Determine the [x, y] coordinate at the center of the cell enclosing the given text.  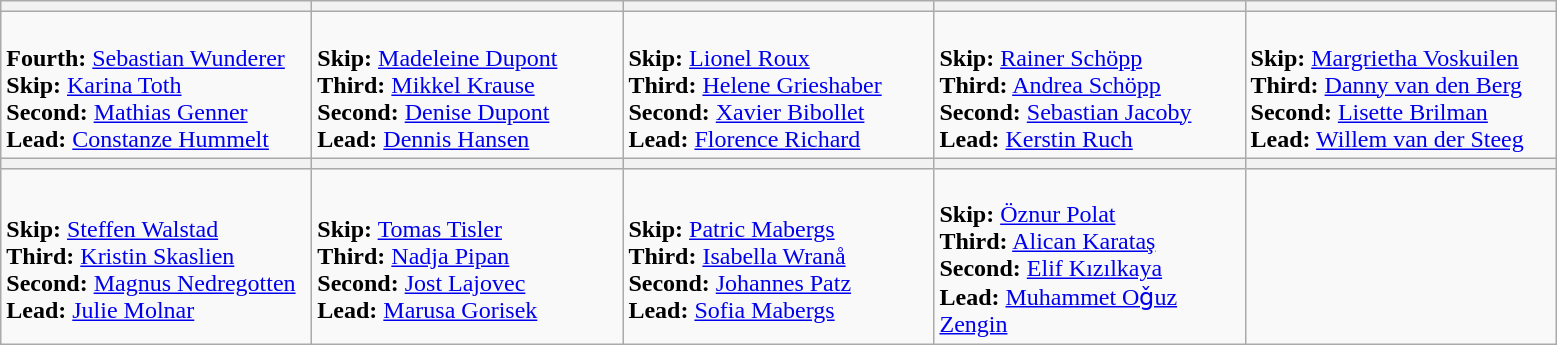
Skip: Patric Mabergs Third: Isabella Wranå Second: Johannes Patz Lead: Sofia Mabergs [778, 256]
Fourth: Sebastian Wunderer Skip: Karina Toth Second: Mathias Genner Lead: Constanze Hummelt [156, 85]
Skip: Madeleine Dupont Third: Mikkel Krause Second: Denise Dupont Lead: Dennis Hansen [468, 85]
Skip: Öznur Polat Third: Alican Karataş Second: Elif Kızılkaya Lead: Muhammet Oǧuz Zengin [1090, 256]
Skip: Rainer Schöpp Third: Andrea Schöpp Second: Sebastian Jacoby Lead: Kerstin Ruch [1090, 85]
Skip: Steffen Walstad Third: Kristin Skaslien Second: Magnus Nedregotten Lead: Julie Molnar [156, 256]
Skip: Lionel Roux Third: Helene Grieshaber Second: Xavier Bibollet Lead: Florence Richard [778, 85]
Skip: Margrietha Voskuilen Third: Danny van den Berg Second: Lisette Brilman Lead: Willem van der Steeg [1400, 85]
Skip: Tomas Tisler Third: Nadja Pipan Second: Jost Lajovec Lead: Marusa Gorisek [468, 256]
